Find where the given text appears and provide that cell's center as (x, y) coordinate. 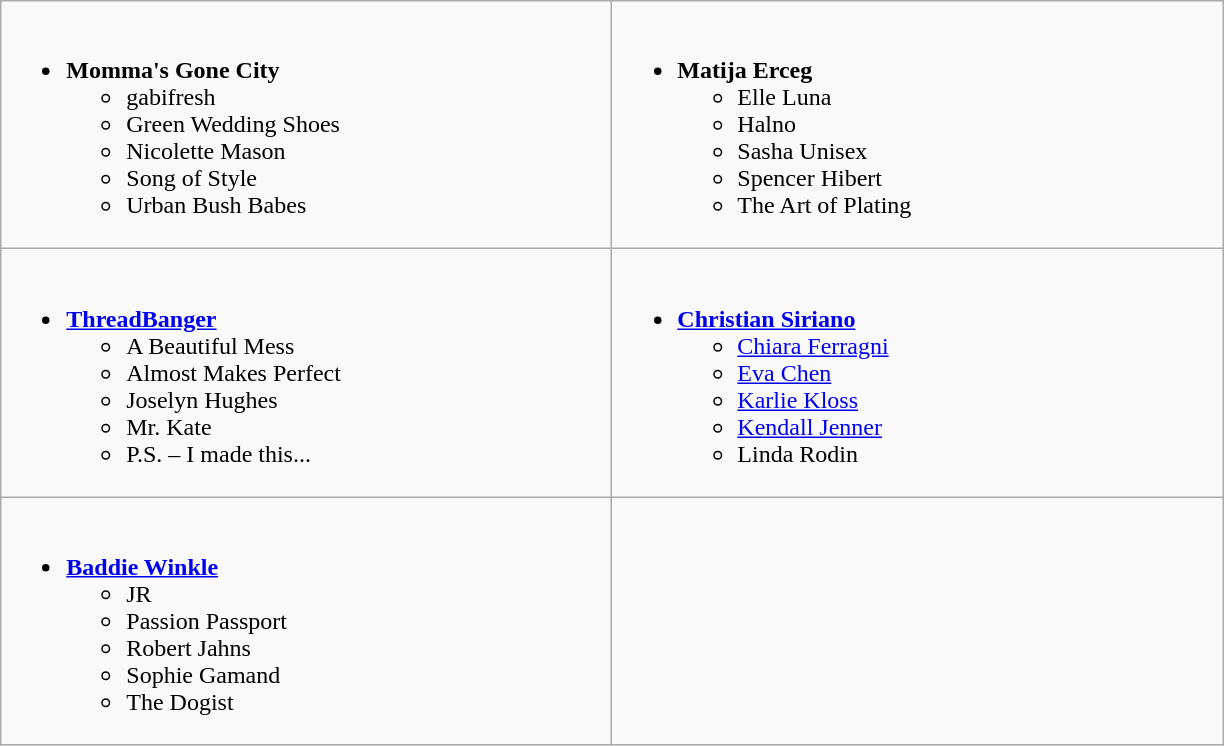
Matija ErcegElle LunaHalnoSasha UnisexSpencer HibertThe Art of Plating (918, 125)
ThreadBangerA Beautiful MessAlmost Makes PerfectJoselyn HughesMr. KateP.S. – I made this... (306, 373)
Baddie WinkleJRPassion PassportRobert JahnsSophie GamandThe Dogist (306, 621)
Christian SirianoChiara FerragniEva ChenKarlie KlossKendall JennerLinda Rodin (918, 373)
Momma's Gone CitygabifreshGreen Wedding ShoesNicolette MasonSong of StyleUrban Bush Babes (306, 125)
